For the text-containing cell, return its midpoint in [X, Y] coordinate format. 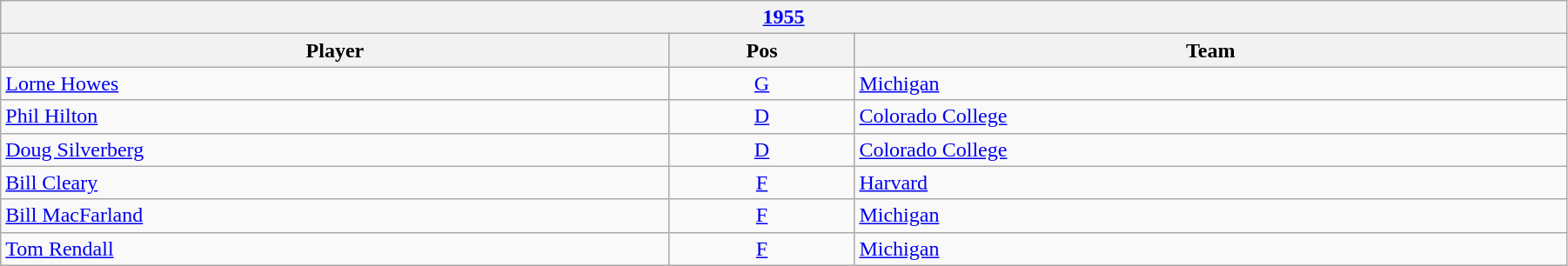
Phil Hilton [335, 116]
G [762, 83]
Harvard [1211, 183]
Bill Cleary [335, 183]
Lorne Howes [335, 83]
Doug Silverberg [335, 150]
Player [335, 50]
Team [1211, 50]
Bill MacFarland [335, 216]
Tom Rendall [335, 249]
1955 [784, 17]
Pos [762, 50]
